Return the (x, y) coordinate for the center point of the cell that contains the specified text.  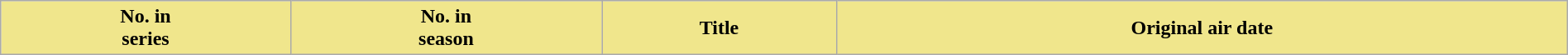
No. inseries (146, 28)
Title (719, 28)
No. inseason (446, 28)
Original air date (1202, 28)
